For the text-containing cell, return its midpoint in (x, y) coordinate format. 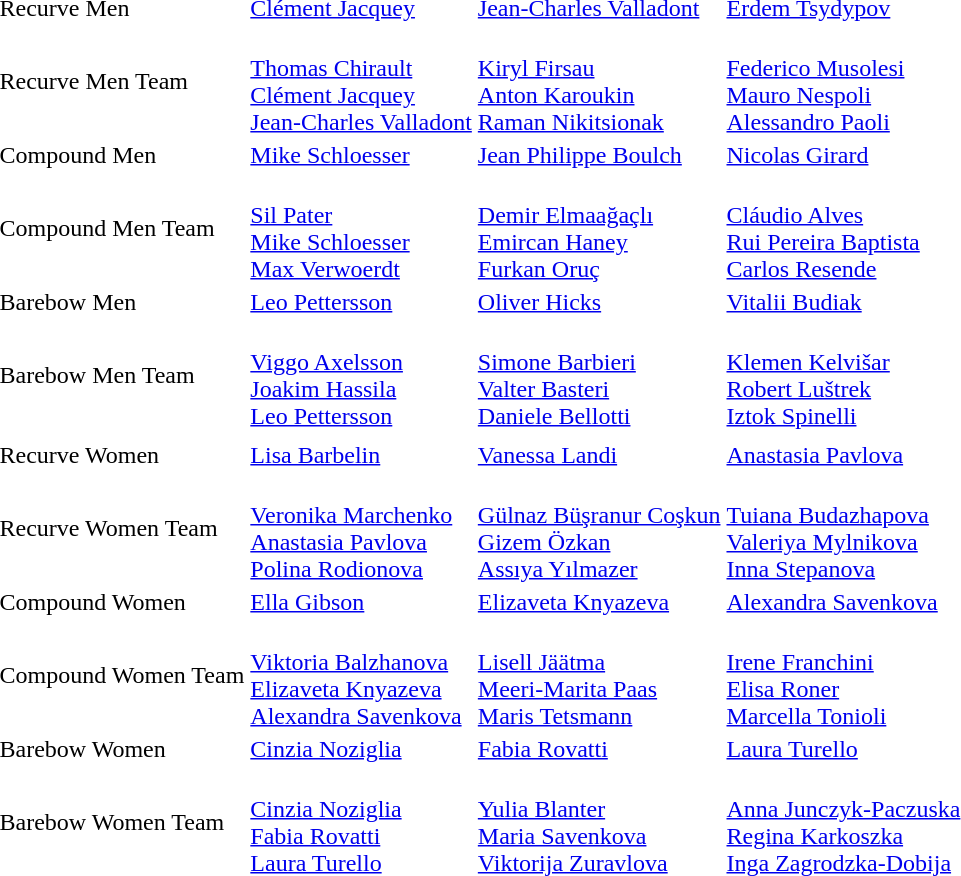
Demir ElmaağaçlıEmircan HaneyFurkan Oruç (599, 228)
Elizaveta Knyazeva (599, 602)
Viggo AxelssonJoakim HassilaLeo Pettersson (362, 376)
Mike Schloesser (362, 155)
Leo Pettersson (362, 302)
Simone BarbieriValter BasteriDaniele Bellotti (599, 376)
Veronika MarchenkoAnastasia PavlovaPolina Rodionova (362, 528)
Jean Philippe Boulch (599, 155)
Lisell JäätmaMeeri-Marita PaasMaris Tetsmann (599, 676)
Viktoria BalzhanovaElizaveta KnyazevaAlexandra Savenkova (362, 676)
Oliver Hicks (599, 302)
Cinzia Noziglia (362, 749)
Kiryl FirsauAnton KaroukinRaman Nikitsionak (599, 82)
Lisa Barbelin (362, 455)
Fabia Rovatti (599, 749)
Gülnaz Büşranur CoşkunGizem ÖzkanAssıya Yılmazer (599, 528)
Vanessa Landi (599, 455)
Thomas ChiraultClément JacqueyJean-Charles Valladont (362, 82)
Sil PaterMike SchloesserMax Verwoerdt (362, 228)
Ella Gibson (362, 602)
